Extract the [x, y] coordinate from the center of the cell holding the provided text.  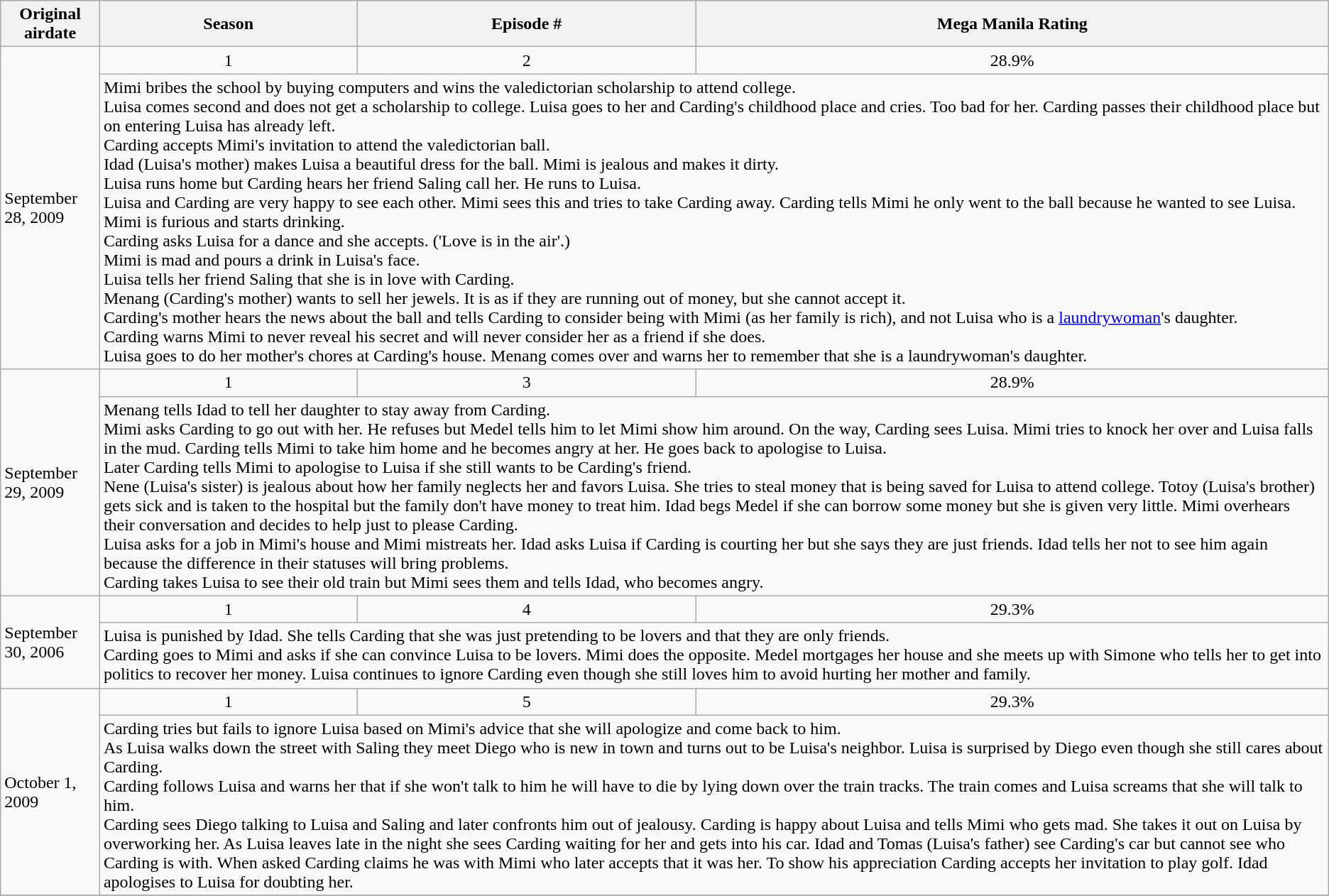
5 [527, 701]
September 28, 2009 [50, 208]
4 [527, 609]
Season [229, 24]
October 1, 2009 [50, 792]
Episode # [527, 24]
Mega Manila Rating [1012, 24]
2 [527, 60]
3 [527, 383]
September 29, 2009 [50, 483]
Original airdate [50, 24]
September 30, 2006 [50, 642]
